Scan for the cell matching the given text and deliver its (X, Y) coordinate at center. 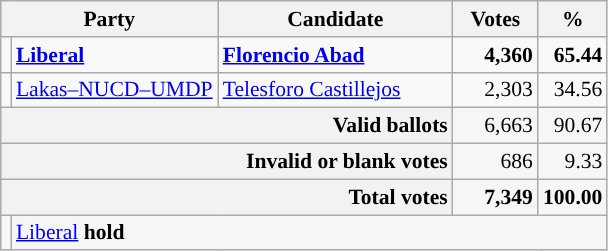
9.33 (572, 162)
Liberal hold (310, 233)
Total votes (227, 197)
4,360 (496, 55)
100.00 (572, 197)
Lakas–NUCD–UMDP (114, 90)
Candidate (336, 19)
Invalid or blank votes (227, 162)
Florencio Abad (336, 55)
Votes (496, 19)
2,303 (496, 90)
90.67 (572, 126)
Telesforo Castillejos (336, 90)
% (572, 19)
686 (496, 162)
7,349 (496, 197)
65.44 (572, 55)
Party (110, 19)
Liberal (114, 55)
34.56 (572, 90)
Valid ballots (227, 126)
6,663 (496, 126)
